Locate the cell with the specified text and output its [x, y] center coordinate. 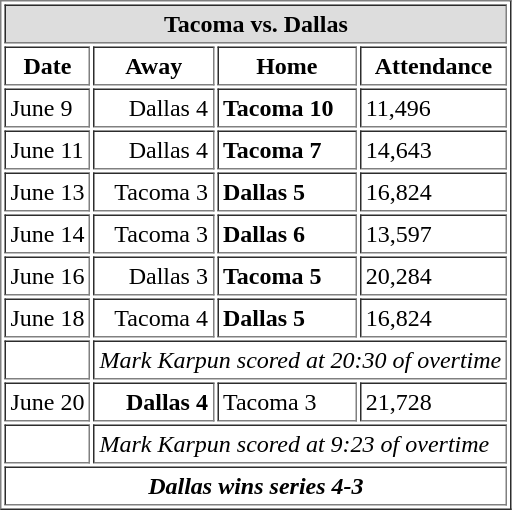
Home [287, 66]
13,597 [434, 234]
Tacoma 10 [287, 108]
June 11 [47, 150]
21,728 [434, 402]
June 18 [47, 318]
Dallas 3 [153, 276]
Mark Karpun scored at 9:23 of overtime [300, 444]
Away [153, 66]
June 14 [47, 234]
June 16 [47, 276]
June 20 [47, 402]
Attendance [434, 66]
Mark Karpun scored at 20:30 of overtime [300, 360]
Dallas 6 [287, 234]
June 9 [47, 108]
Tacoma 4 [153, 318]
Tacoma 5 [287, 276]
20,284 [434, 276]
June 13 [47, 192]
14,643 [434, 150]
Tacoma 7 [287, 150]
Dallas wins series 4-3 [256, 486]
Date [47, 66]
11,496 [434, 108]
Tacoma vs. Dallas [256, 24]
